Detect which cell encompasses the target text, then output its [x, y] center coordinate. 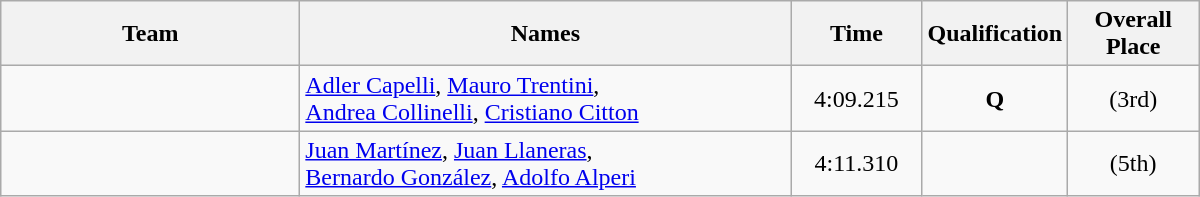
Q [995, 98]
Overall Place [1134, 34]
Time [856, 34]
Qualification [995, 34]
Names [546, 34]
(5th) [1134, 164]
(3rd) [1134, 98]
4:09.215 [856, 98]
Juan Martínez, Juan Llaneras,Bernardo González, Adolfo Alperi [546, 164]
Team [150, 34]
Adler Capelli, Mauro Trentini,Andrea Collinelli, Cristiano Citton [546, 98]
4:11.310 [856, 164]
